Detect which cell encompasses the target text, then output its [x, y] center coordinate. 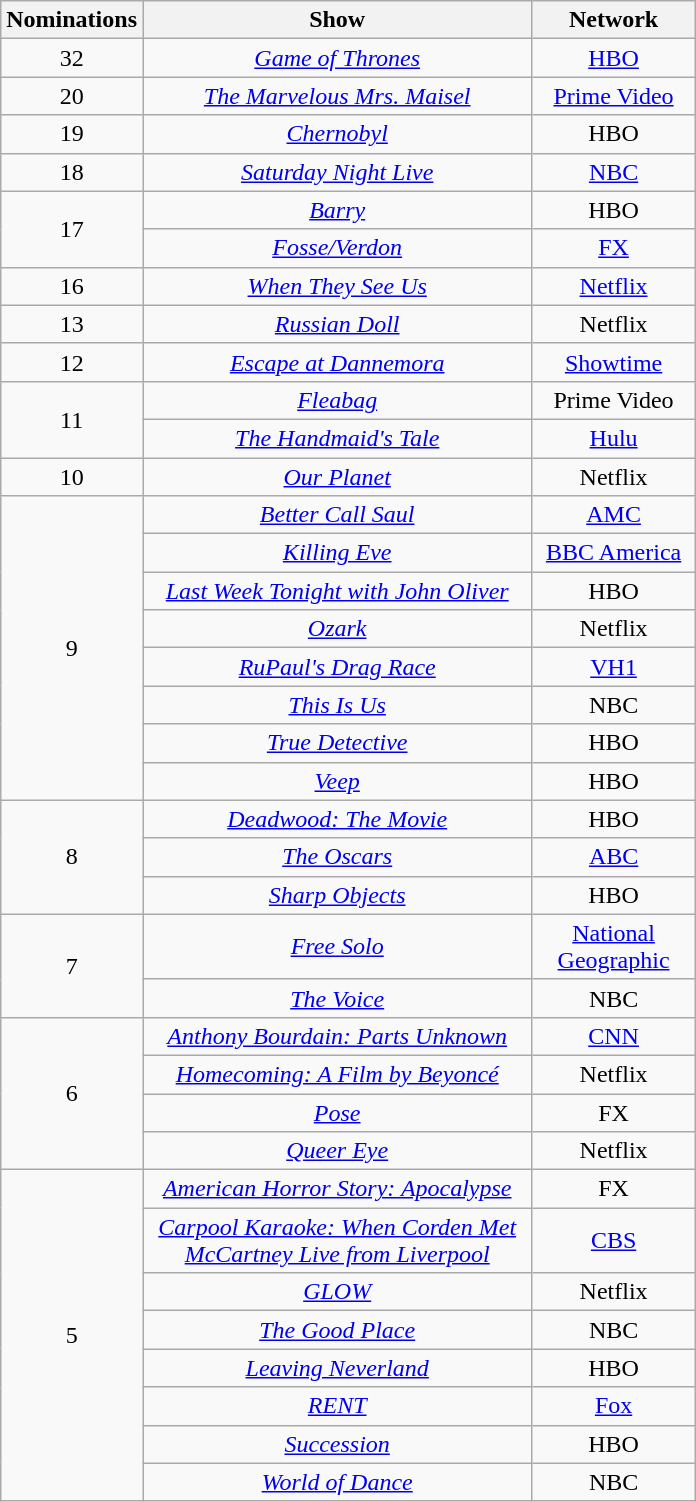
ABC [614, 857]
World of Dance [336, 1482]
BBC America [614, 553]
AMC [614, 515]
Better Call Saul [336, 515]
8 [72, 857]
Homecoming: A Film by Beyoncé [336, 1074]
The Voice [336, 998]
Fosse/Verdon [336, 248]
GLOW [336, 1292]
16 [72, 286]
Show [336, 20]
Anthony Bourdain: Parts Unknown [336, 1036]
Last Week Tonight with John Oliver [336, 591]
True Detective [336, 743]
Queer Eye [336, 1151]
Killing Eve [336, 553]
American Horror Story: Apocalypse [336, 1189]
Nominations [72, 20]
Hulu [614, 438]
Fox [614, 1406]
The Marvelous Mrs. Maisel [336, 96]
Barry [336, 210]
Network [614, 20]
Escape at Dannemora [336, 362]
The Oscars [336, 857]
20 [72, 96]
Sharp Objects [336, 895]
VH1 [614, 667]
Russian Doll [336, 324]
National Geographic [614, 946]
Saturday Night Live [336, 172]
Ozark [336, 629]
Leaving Neverland [336, 1368]
Free Solo [336, 946]
This Is Us [336, 705]
Fleabag [336, 400]
Succession [336, 1444]
Carpool Karaoke: When Corden Met McCartney Live from Liverpool [336, 1240]
19 [72, 134]
5 [72, 1336]
Deadwood: The Movie [336, 819]
Showtime [614, 362]
Our Planet [336, 477]
32 [72, 58]
The Handmaid's Tale [336, 438]
Veep [336, 781]
Chernobyl [336, 134]
Pose [336, 1113]
RuPaul's Drag Race [336, 667]
6 [72, 1093]
Game of Thrones [336, 58]
17 [72, 229]
11 [72, 419]
When They See Us [336, 286]
10 [72, 477]
CNN [614, 1036]
12 [72, 362]
RENT [336, 1406]
18 [72, 172]
9 [72, 648]
The Good Place [336, 1330]
CBS [614, 1240]
7 [72, 966]
13 [72, 324]
